Determine the [X, Y] coordinate at the center of the cell enclosing the given text.  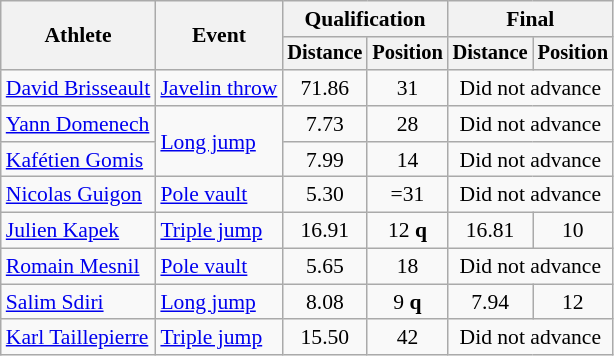
31 [407, 88]
Javelin throw [218, 88]
7.99 [324, 160]
5.30 [324, 195]
Romain Mesnil [78, 267]
Athlete [78, 36]
42 [407, 338]
7.73 [324, 124]
71.86 [324, 88]
Kafétien Gomis [78, 160]
12 [573, 302]
Nicolas Guigon [78, 195]
=31 [407, 195]
Event [218, 36]
Salim Sdiri [78, 302]
Yann Domenech [78, 124]
18 [407, 267]
16.81 [490, 231]
Final [530, 19]
9 q [407, 302]
10 [573, 231]
5.65 [324, 267]
Qualification [364, 19]
16.91 [324, 231]
Karl Taillepierre [78, 338]
7.94 [490, 302]
David Brisseault [78, 88]
15.50 [324, 338]
28 [407, 124]
14 [407, 160]
Julien Kapek [78, 231]
8.08 [324, 302]
12 q [407, 231]
